Determine the (x, y) coordinate at the center of the cell enclosing the given text.  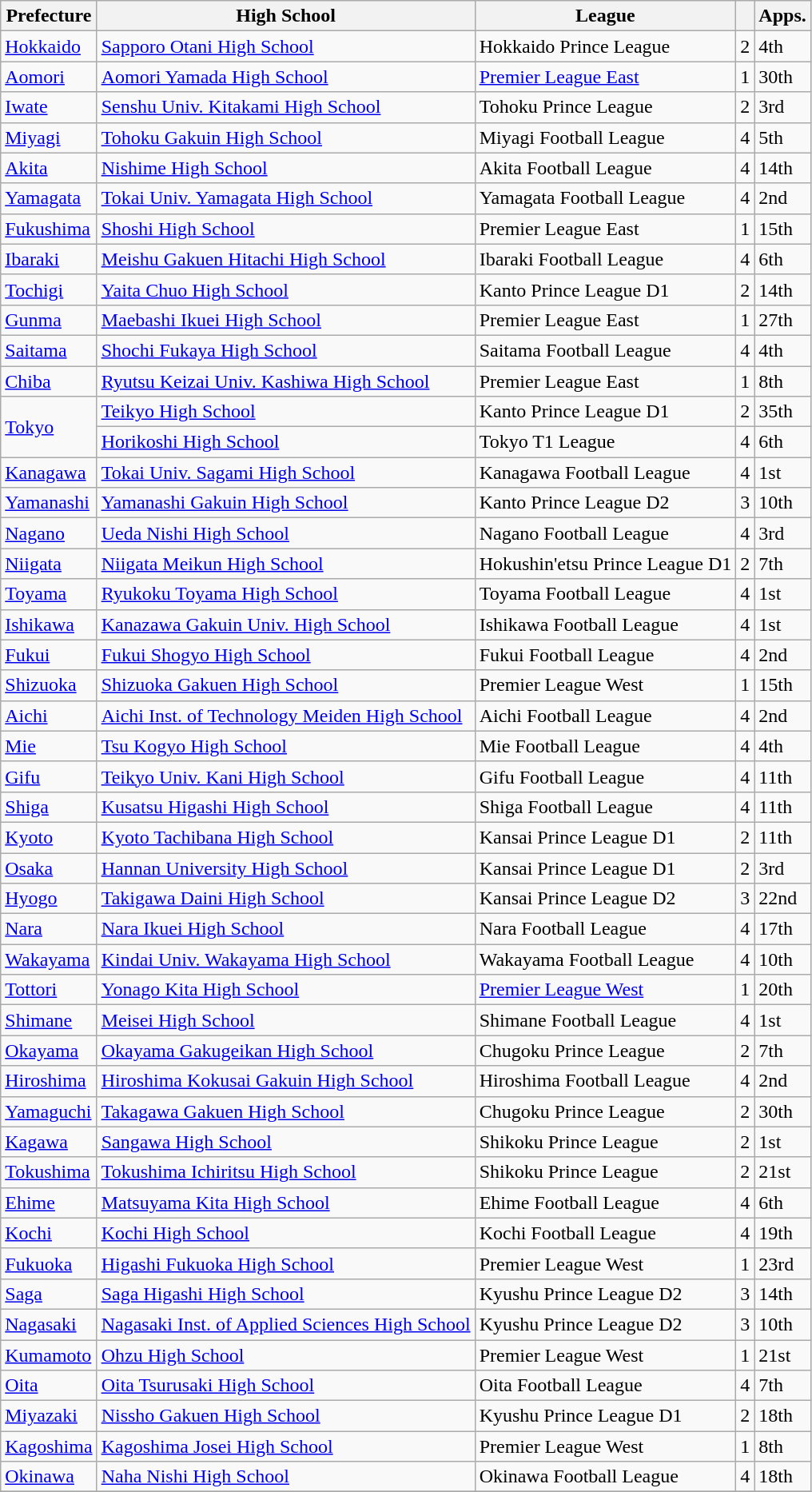
20th (782, 990)
Tohoku Prince League (606, 107)
Gunma (49, 320)
Kanagawa Football League (606, 473)
Tokai Univ. Yamagata High School (286, 198)
Fukuoka (49, 1263)
Nagano Football League (606, 533)
Kindai Univ. Wakayama High School (286, 959)
Teikyo High School (286, 412)
Kanto Prince League D2 (606, 503)
Nagasaki (49, 1324)
Yamanashi (49, 503)
Aomori (49, 77)
Kanazawa Gakuin Univ. High School (286, 624)
Akita (49, 168)
Miyagi Football League (606, 138)
Ehime Football League (606, 1203)
Fukui Shogyo High School (286, 655)
Tohoku Gakuin High School (286, 138)
Ishikawa (49, 624)
Kagawa (49, 1142)
Tokyo T1 League (606, 442)
Ryutsu Keizai Univ. Kashiwa High School (286, 381)
22nd (782, 899)
Mie Football League (606, 746)
Hyogo (49, 899)
Saga Higashi High School (286, 1294)
Takigawa Daini High School (286, 899)
Tsu Kogyo High School (286, 746)
Oita (49, 1386)
Ehime (49, 1203)
Ishikawa Football League (606, 624)
Chiba (49, 381)
Tochigi (49, 289)
Saitama (49, 350)
Ibaraki Football League (606, 259)
Aichi Inst. of Technology Meiden High School (286, 716)
Shoshi High School (286, 229)
Tokushima Ichiritsu High School (286, 1172)
Hokushin'etsu Prince League D1 (606, 564)
Nara Ikuei High School (286, 929)
Meishu Gakuen Hitachi High School (286, 259)
Gifu (49, 776)
Nara Football League (606, 929)
Shizuoka (49, 685)
Akita Football League (606, 168)
Tokushima (49, 1172)
Sangawa High School (286, 1142)
Matsuyama Kita High School (286, 1203)
Nishime High School (286, 168)
Hiroshima (49, 1081)
Fukushima (49, 229)
Osaka (49, 868)
Nissho Gakuen High School (286, 1416)
Shimane Football League (606, 1020)
Senshu Univ. Kitakami High School (286, 107)
Miyazaki (49, 1416)
Yonago Kita High School (286, 990)
Tottori (49, 990)
Nagano (49, 533)
Yaita Chuo High School (286, 289)
Kyoto (49, 837)
Okinawa (49, 1477)
High School (286, 16)
Kochi High School (286, 1233)
Kochi (49, 1233)
Hiroshima Kokusai Gakuin High School (286, 1081)
Fukui Football League (606, 655)
5th (782, 138)
Kochi Football League (606, 1233)
Naha Nishi High School (286, 1477)
Wakayama (49, 959)
Niigata Meikun High School (286, 564)
Iwate (49, 107)
Kagoshima (49, 1446)
Nara (49, 929)
Okinawa Football League (606, 1477)
Oita Football League (606, 1386)
Shizuoka Gakuen High School (286, 685)
Saitama Football League (606, 350)
Miyagi (49, 138)
Kumamoto (49, 1355)
Mie (49, 746)
Gifu Football League (606, 776)
Hiroshima Football League (606, 1081)
27th (782, 320)
19th (782, 1233)
Toyama Football League (606, 594)
Kusatsu Higashi High School (286, 807)
Kyoto Tachibana High School (286, 837)
Okayama (49, 1051)
Kansai Prince League D2 (606, 899)
Niigata (49, 564)
Yamaguchi (49, 1111)
Higashi Fukuoka High School (286, 1263)
Shochi Fukaya High School (286, 350)
Fukui (49, 655)
Yamagata Football League (606, 198)
Tokyo (49, 427)
Kyushu Prince League D1 (606, 1416)
Sapporo Otani High School (286, 46)
Shimane (49, 1020)
Kagoshima Josei High School (286, 1446)
Ohzu High School (286, 1355)
Yamagata (49, 198)
Nagasaki Inst. of Applied Sciences High School (286, 1324)
Apps. (782, 16)
Hokkaido Prince League (606, 46)
Prefecture (49, 16)
Shiga Football League (606, 807)
35th (782, 412)
Takagawa Gakuen High School (286, 1111)
Aichi Football League (606, 716)
Tokai Univ. Sagami High School (286, 473)
League (606, 16)
Yamanashi Gakuin High School (286, 503)
Horikoshi High School (286, 442)
Kanagawa (49, 473)
Ueda Nishi High School (286, 533)
Ibaraki (49, 259)
Ryukoku Toyama High School (286, 594)
Maebashi Ikuei High School (286, 320)
17th (782, 929)
Aichi (49, 716)
23rd (782, 1263)
Shiga (49, 807)
Okayama Gakugeikan High School (286, 1051)
Saga (49, 1294)
Meisei High School (286, 1020)
Wakayama Football League (606, 959)
Aomori Yamada High School (286, 77)
Oita Tsurusaki High School (286, 1386)
Hokkaido (49, 46)
Hannan University High School (286, 868)
Toyama (49, 594)
Teikyo Univ. Kani High School (286, 776)
